Return the (x, y) coordinate for the center point of the cell that contains the specified text.  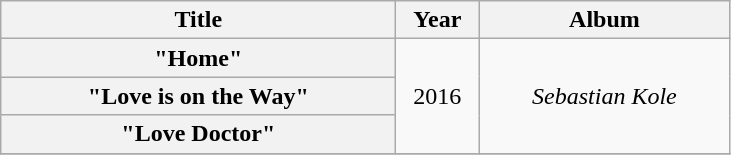
Sebastian Kole (604, 96)
"Love Doctor" (198, 134)
2016 (438, 96)
"Love is on the Way" (198, 96)
Year (438, 20)
Album (604, 20)
"Home" (198, 58)
Title (198, 20)
